Return the [X, Y] coordinate for the center point of the cell that contains the specified text.  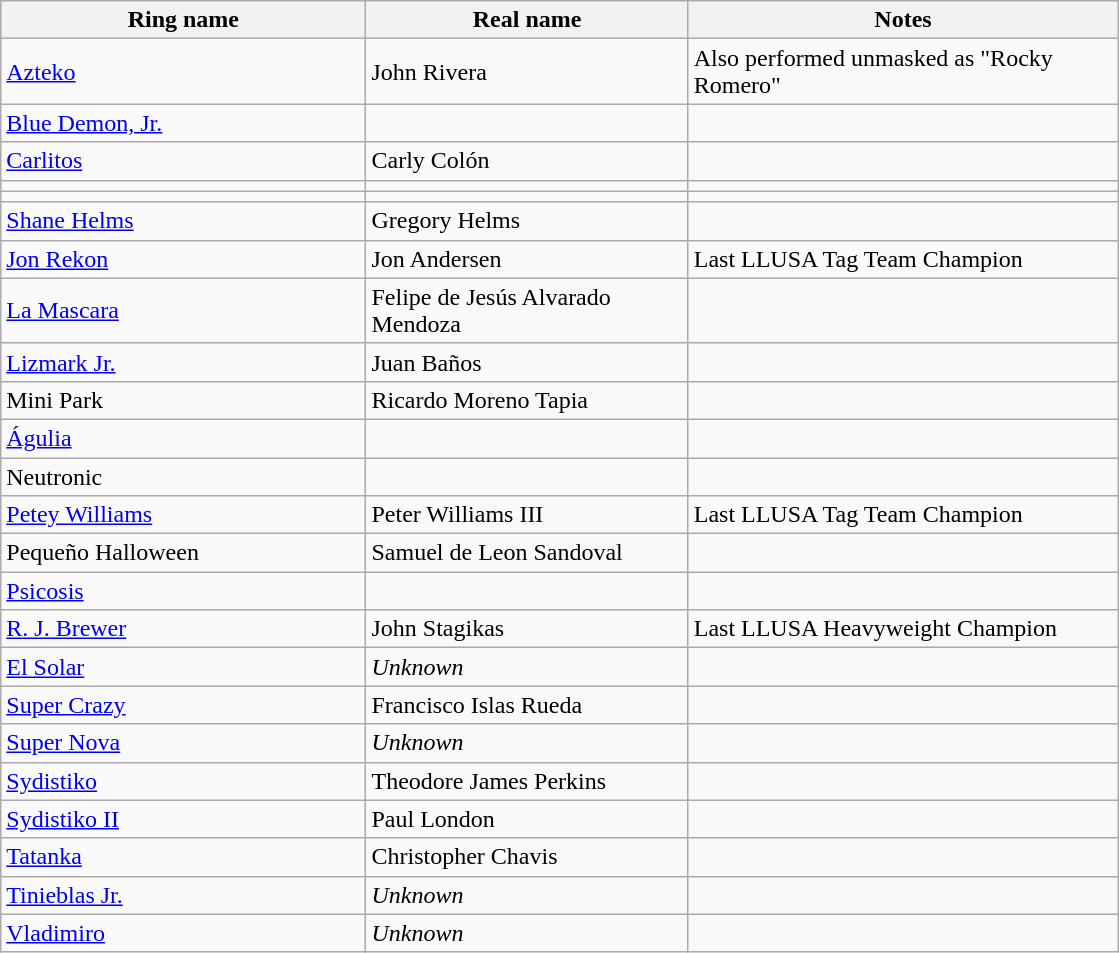
Pequeño Halloween [184, 553]
Theodore James Perkins [527, 781]
Tinieblas Jr. [184, 895]
R. J. Brewer [184, 629]
Jon Andersen [527, 259]
Jon Rekon [184, 259]
Sydistiko II [184, 819]
Sydistiko [184, 781]
Paul London [527, 819]
El Solar [184, 667]
Ricardo Moreno Tapia [527, 400]
Ring name [184, 20]
Last LLUSA Heavyweight Champion [903, 629]
Christopher Chavis [527, 857]
Super Nova [184, 743]
Shane Helms [184, 221]
Francisco Islas Rueda [527, 705]
Azteko [184, 72]
Tatanka [184, 857]
Felipe de Jesús Alvarado Mendoza [527, 310]
John Rivera [527, 72]
Petey Williams [184, 515]
Águlia [184, 438]
Also performed unmasked as "Rocky Romero" [903, 72]
Super Crazy [184, 705]
Carly Colón [527, 161]
Real name [527, 20]
Blue Demon, Jr. [184, 123]
Vladimiro [184, 933]
Juan Baños [527, 362]
Lizmark Jr. [184, 362]
Mini Park [184, 400]
Psicosis [184, 591]
Neutronic [184, 477]
Carlitos [184, 161]
Gregory Helms [527, 221]
La Mascara [184, 310]
Peter Williams III [527, 515]
John Stagikas [527, 629]
Samuel de Leon Sandoval [527, 553]
Notes [903, 20]
